Identify which cell holds the provided text, then report its [x, y] central coordinate. 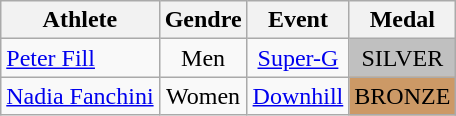
Women [203, 96]
Super-G [298, 58]
Medal [402, 20]
SILVER [402, 58]
BRONZE [402, 96]
Athlete [80, 20]
Peter Fill [80, 58]
Men [203, 58]
Downhill [298, 96]
Event [298, 20]
Gendre [203, 20]
Nadia Fanchini [80, 96]
